Capture the cell that displays the provided text and extract its (X, Y) central coordinate. 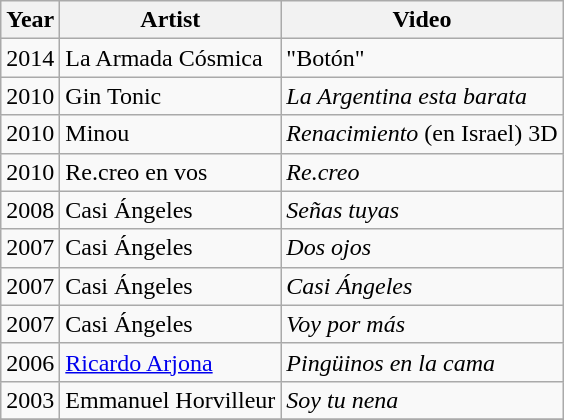
La Armada Cósmica (170, 58)
Video (422, 20)
Voy por más (422, 324)
Artist (170, 20)
Dos ojos (422, 248)
"Botón" (422, 58)
Gin Tonic (170, 96)
Pingüinos en la cama (422, 362)
2008 (30, 210)
Soy tu nena (422, 400)
2014 (30, 58)
Re.creo en vos (170, 172)
Señas tuyas (422, 210)
Renacimiento (en Israel) 3D (422, 134)
Minou (170, 134)
Year (30, 20)
Re.creo (422, 172)
La Argentina esta barata (422, 96)
2003 (30, 400)
2006 (30, 362)
Emmanuel Horvilleur (170, 400)
Ricardo Arjona (170, 362)
